Determine the (x, y) coordinate at the center of the cell enclosing the given text.  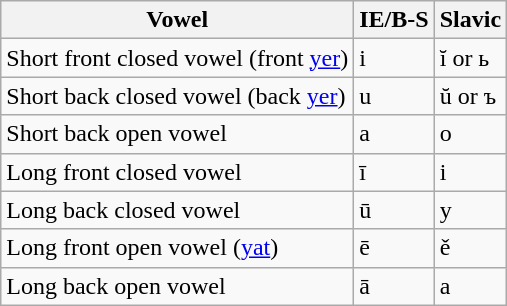
ī (394, 172)
ě (470, 248)
ŭ or ъ (470, 96)
Short front closed vowel (front yer) (178, 58)
Long front open vowel (yat) (178, 248)
Long back open vowel (178, 286)
Short back open vowel (178, 134)
ĭ or ь (470, 58)
ā (394, 286)
Long front closed vowel (178, 172)
ū (394, 210)
o (470, 134)
IE/B-S (394, 20)
u (394, 96)
ē (394, 248)
Short back closed vowel (back yer) (178, 96)
Long back closed vowel (178, 210)
Vowel (178, 20)
y (470, 210)
Slavic (470, 20)
